Locate the cell with the specified text and output its (X, Y) center coordinate. 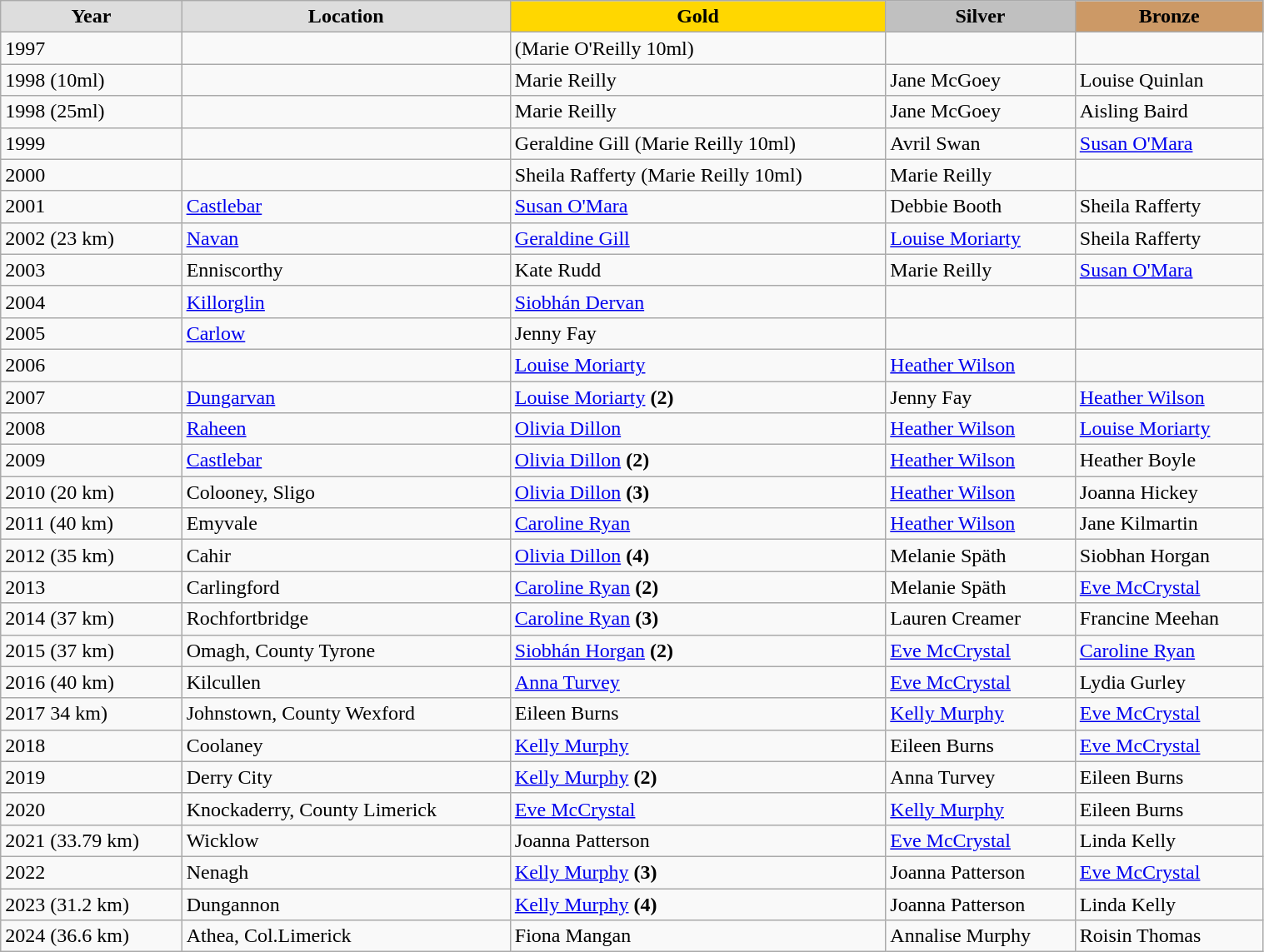
1998 (10ml) (92, 80)
Avril Swan (980, 143)
Kelly Murphy (4) (697, 904)
Lydia Gurley (1169, 682)
2004 (92, 302)
Heather Boyle (1169, 461)
Geraldine Gill (Marie Reilly 10ml) (697, 143)
2018 (92, 745)
(Marie O'Reilly 10ml) (697, 48)
Olivia Dillon (2) (697, 461)
2006 (92, 365)
Gold (697, 17)
Kelly Murphy (2) (697, 777)
Cahir (346, 556)
2015 (37 km) (92, 650)
2012 (35 km) (92, 556)
Dungarvan (346, 397)
Derry City (346, 777)
Roisin Thomas (1169, 936)
Enniscorthy (346, 270)
Louise Moriarty (2) (697, 397)
2011 (40 km) (92, 524)
Knockaderry, County Limerick (346, 809)
Annalise Murphy (980, 936)
2009 (92, 461)
Caroline Ryan (3) (697, 619)
2002 (23 km) (92, 238)
Year (92, 17)
2008 (92, 429)
2022 (92, 872)
2023 (31.2 km) (92, 904)
Fiona Mangan (697, 936)
Emyvale (346, 524)
Francine Meehan (1169, 619)
2024 (36.6 km) (92, 936)
Location (346, 17)
Silver (980, 17)
Raheen (346, 429)
2001 (92, 207)
2020 (92, 809)
Caroline Ryan (2) (697, 587)
Wicklow (346, 840)
1997 (92, 48)
Olivia Dillon (697, 429)
Kilcullen (346, 682)
Navan (346, 238)
2013 (92, 587)
2016 (40 km) (92, 682)
Nenagh (346, 872)
Killorglin (346, 302)
Rochfortbridge (346, 619)
Siobhán Dervan (697, 302)
Carlingford (346, 587)
Geraldine Gill (697, 238)
Siobhán Horgan (2) (697, 650)
Sheila Rafferty (Marie Reilly 10ml) (697, 175)
Siobhan Horgan (1169, 556)
Dungannon (346, 904)
Jane Kilmartin (1169, 524)
Kelly Murphy (3) (697, 872)
2005 (92, 333)
1998 (25ml) (92, 112)
2014 (37 km) (92, 619)
2000 (92, 175)
2021 (33.79 km) (92, 840)
2010 (20 km) (92, 492)
2003 (92, 270)
Louise Quinlan (1169, 80)
Omagh, County Tyrone (346, 650)
2017 34 km) (92, 714)
Aisling Baird (1169, 112)
Carlow (346, 333)
1999 (92, 143)
Olivia Dillon (4) (697, 556)
Johnstown, County Wexford (346, 714)
Coolaney (346, 745)
Debbie Booth (980, 207)
Colooney, Sligo (346, 492)
Lauren Creamer (980, 619)
Kate Rudd (697, 270)
Olivia Dillon (3) (697, 492)
2019 (92, 777)
Athea, Col.Limerick (346, 936)
Bronze (1169, 17)
2007 (92, 397)
Joanna Hickey (1169, 492)
